Capture the cell that displays the provided text and extract its [X, Y] central coordinate. 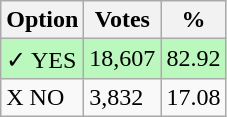
18,607 [122, 59]
Option [42, 20]
17.08 [194, 97]
82.92 [194, 59]
✓ YES [42, 59]
% [194, 20]
3,832 [122, 97]
X NO [42, 97]
Votes [122, 20]
